Return [x, y] of the center of cell containing provided text 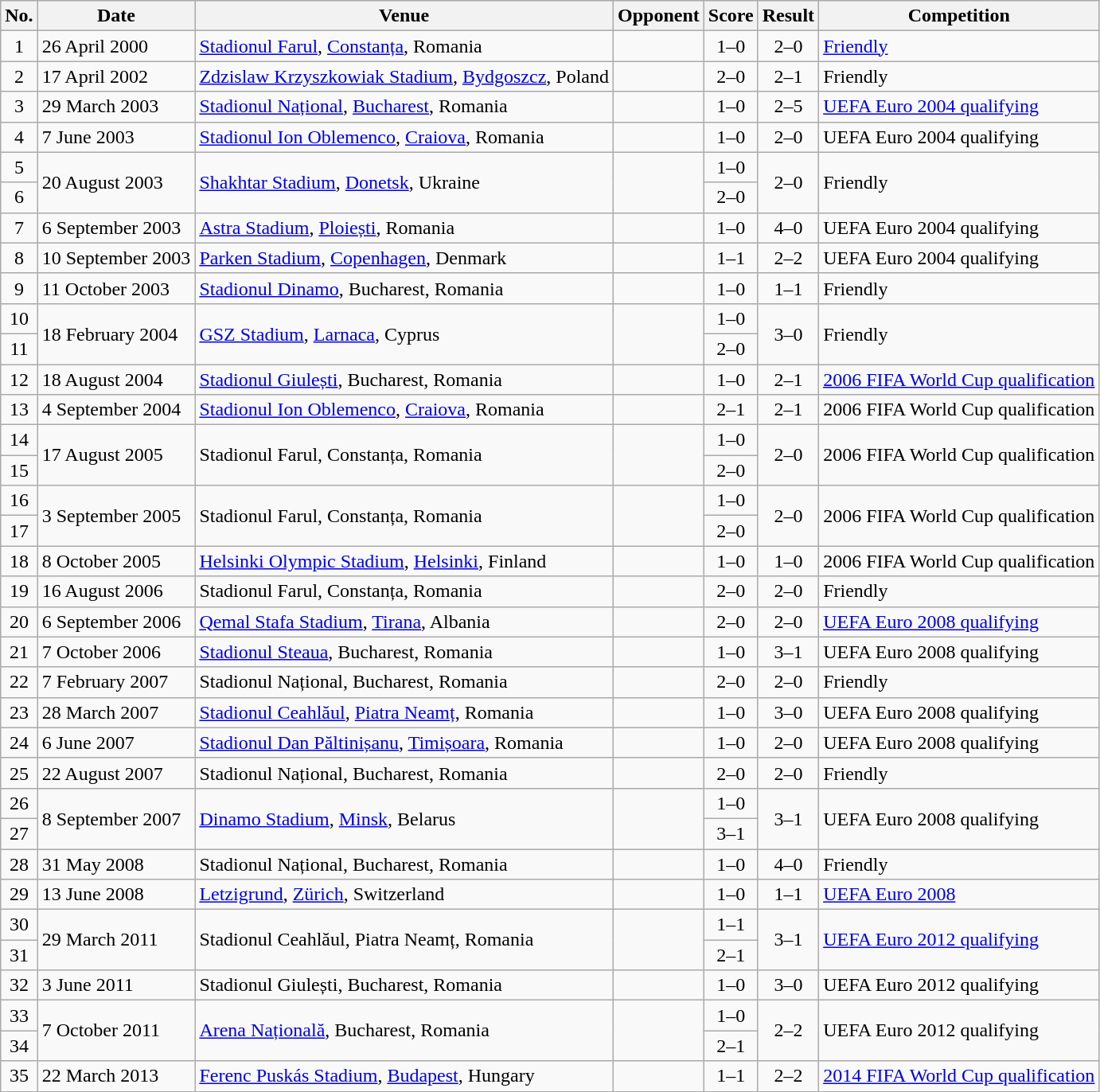
20 August 2003 [116, 182]
7 October 2011 [116, 1031]
21 [19, 652]
Parken Stadium, Copenhagen, Denmark [404, 258]
Helsinki Olympic Stadium, Helsinki, Finland [404, 561]
6 September 2003 [116, 228]
7 [19, 228]
31 [19, 955]
31 May 2008 [116, 864]
18 August 2004 [116, 380]
Stadionul Dinamo, Bucharest, Romania [404, 288]
17 August 2005 [116, 455]
3 September 2005 [116, 516]
10 September 2003 [116, 258]
Shakhtar Stadium, Donetsk, Ukraine [404, 182]
26 April 2000 [116, 46]
7 October 2006 [116, 652]
5 [19, 167]
Stadionul Dan Păltinișanu, Timișoara, Romania [404, 743]
7 February 2007 [116, 682]
18 [19, 561]
6 [19, 197]
35 [19, 1076]
13 [19, 410]
Date [116, 16]
GSZ Stadium, Larnaca, Cyprus [404, 333]
1 [19, 46]
10 [19, 318]
2–5 [788, 107]
23 [19, 712]
Opponent [659, 16]
16 August 2006 [116, 591]
Competition [959, 16]
29 March 2003 [116, 107]
7 June 2003 [116, 137]
19 [19, 591]
24 [19, 743]
26 [19, 803]
29 [19, 895]
3 June 2011 [116, 985]
Zdzislaw Krzyszkowiak Stadium, Bydgoszcz, Poland [404, 76]
Dinamo Stadium, Minsk, Belarus [404, 818]
27 [19, 833]
28 [19, 864]
4 September 2004 [116, 410]
25 [19, 773]
14 [19, 440]
32 [19, 985]
Astra Stadium, Ploiești, Romania [404, 228]
12 [19, 380]
4 [19, 137]
Ferenc Puskás Stadium, Budapest, Hungary [404, 1076]
20 [19, 622]
Qemal Stafa Stadium, Tirana, Albania [404, 622]
8 [19, 258]
28 March 2007 [116, 712]
9 [19, 288]
Venue [404, 16]
6 September 2006 [116, 622]
17 April 2002 [116, 76]
Arena Națională, Bucharest, Romania [404, 1031]
UEFA Euro 2008 [959, 895]
29 March 2011 [116, 940]
6 June 2007 [116, 743]
2 [19, 76]
15 [19, 470]
22 August 2007 [116, 773]
8 October 2005 [116, 561]
30 [19, 925]
18 February 2004 [116, 333]
34 [19, 1046]
16 [19, 501]
Stadionul Steaua, Bucharest, Romania [404, 652]
11 [19, 349]
13 June 2008 [116, 895]
3 [19, 107]
22 March 2013 [116, 1076]
Letzigrund, Zürich, Switzerland [404, 895]
22 [19, 682]
No. [19, 16]
8 September 2007 [116, 818]
33 [19, 1016]
11 October 2003 [116, 288]
17 [19, 531]
2014 FIFA World Cup qualification [959, 1076]
Score [731, 16]
Result [788, 16]
